Search for the cell housing the specified text and yield its (X, Y) center coordinate. 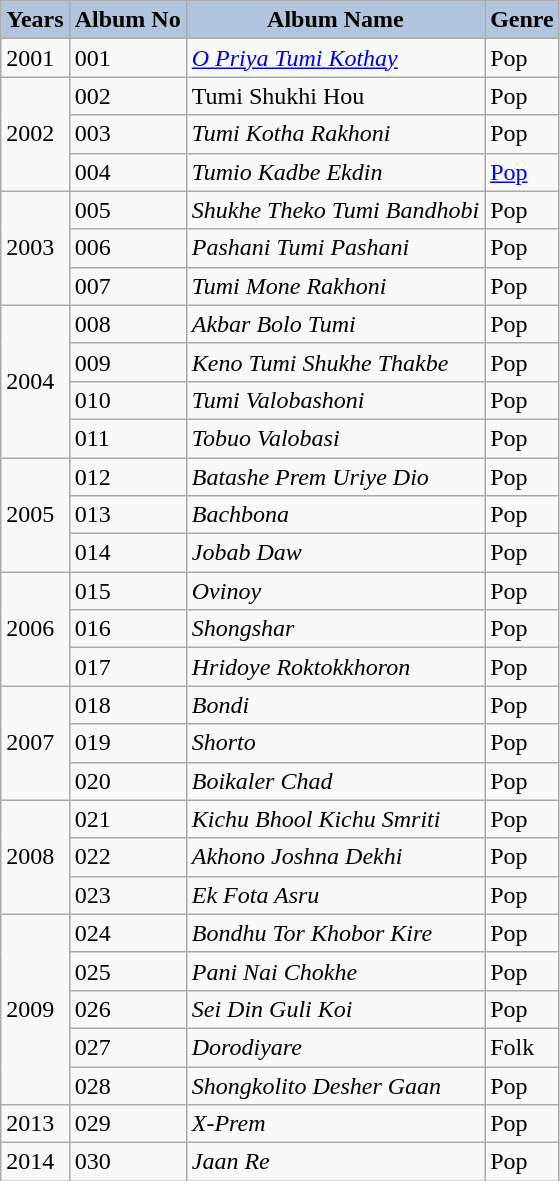
Tumi Kotha Rakhoni (335, 134)
001 (128, 58)
Kichu Bhool Kichu Smriti (335, 819)
Keno Tumi Shukhe Thakbe (335, 362)
027 (128, 1047)
Jaan Re (335, 1162)
020 (128, 781)
X-Prem (335, 1124)
009 (128, 362)
Tobuo Valobasi (335, 438)
007 (128, 286)
Years (35, 20)
Shorto (335, 743)
Folk (522, 1047)
Akbar Bolo Tumi (335, 324)
006 (128, 248)
Tumi Shukhi Hou (335, 96)
2006 (35, 629)
Tumi Mone Rakhoni (335, 286)
Hridoye Roktokkhoron (335, 667)
022 (128, 857)
003 (128, 134)
014 (128, 553)
Shukhe Theko Tumi Bandhobi (335, 210)
008 (128, 324)
2004 (35, 381)
2001 (35, 58)
Genre (522, 20)
Tumio Kadbe Ekdin (335, 172)
004 (128, 172)
023 (128, 895)
028 (128, 1085)
026 (128, 1009)
Pashani Tumi Pashani (335, 248)
Album No (128, 20)
Ovinoy (335, 591)
2005 (35, 515)
Bondhu Tor Khobor Kire (335, 933)
Batashe Prem Uriye Dio (335, 477)
Shongshar (335, 629)
2009 (35, 1009)
030 (128, 1162)
005 (128, 210)
024 (128, 933)
Shongkolito Desher Gaan (335, 1085)
012 (128, 477)
018 (128, 705)
2002 (35, 134)
2014 (35, 1162)
Jobab Daw (335, 553)
002 (128, 96)
019 (128, 743)
010 (128, 400)
Tumi Valobashoni (335, 400)
Pani Nai Chokhe (335, 971)
015 (128, 591)
2007 (35, 743)
Bondi (335, 705)
Akhono Joshna Dekhi (335, 857)
021 (128, 819)
2013 (35, 1124)
016 (128, 629)
Album Name (335, 20)
Dorodiyare (335, 1047)
2008 (35, 857)
Boikaler Chad (335, 781)
025 (128, 971)
O Priya Tumi Kothay (335, 58)
2003 (35, 248)
013 (128, 515)
017 (128, 667)
Sei Din Guli Koi (335, 1009)
Bachbona (335, 515)
Ek Fota Asru (335, 895)
011 (128, 438)
029 (128, 1124)
